Provide the [X, Y] coordinate of the cell's center where the given text is located.  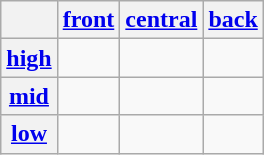
mid [29, 96]
front [88, 20]
low [29, 134]
back [233, 20]
central [162, 20]
high [29, 58]
